Pinpoint the cell where the given text exists, returning its (X, Y) midpoint coordinate. 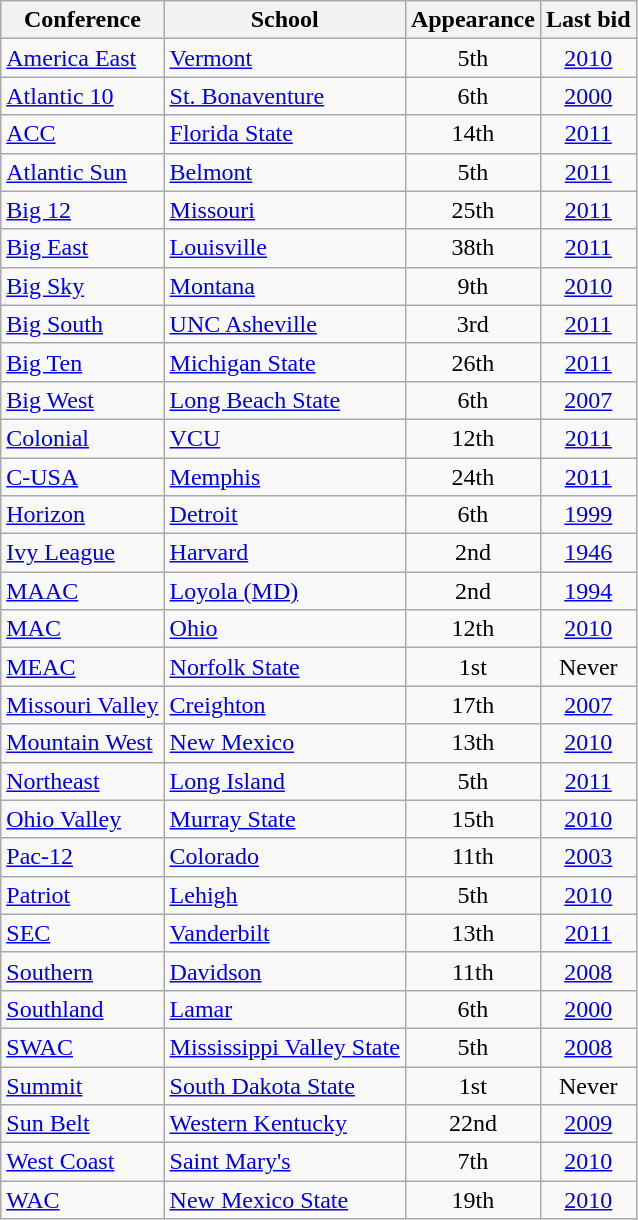
Saint Mary's (284, 1162)
24th (472, 477)
Lamar (284, 1009)
Southland (82, 1009)
UNC Asheville (284, 324)
Atlantic Sun (82, 172)
Missouri Valley (82, 705)
West Coast (82, 1162)
Long Island (284, 781)
26th (472, 362)
7th (472, 1162)
Conference (82, 20)
New Mexico State (284, 1200)
19th (472, 1200)
Pac-12 (82, 857)
ACC (82, 134)
Big East (82, 248)
Norfolk State (284, 667)
Big Ten (82, 362)
SWAC (82, 1047)
Big West (82, 400)
Vanderbilt (284, 933)
Mountain West (82, 743)
Big Sky (82, 286)
America East (82, 58)
Ohio (284, 629)
Vermont (284, 58)
Last bid (588, 20)
Atlantic 10 (82, 96)
15th (472, 819)
Southern (82, 971)
Ivy League (82, 553)
Sun Belt (82, 1124)
Colorado (284, 857)
38th (472, 248)
22nd (472, 1124)
Patriot (82, 895)
Horizon (82, 515)
Louisville (284, 248)
Detroit (284, 515)
Summit (82, 1085)
Big 12 (82, 210)
2003 (588, 857)
14th (472, 134)
Florida State (284, 134)
Western Kentucky (284, 1124)
Davidson (284, 971)
Northeast (82, 781)
Memphis (284, 477)
2009 (588, 1124)
WAC (82, 1200)
Michigan State (284, 362)
VCU (284, 438)
MAC (82, 629)
3rd (472, 324)
Murray State (284, 819)
MAAC (82, 591)
1994 (588, 591)
9th (472, 286)
Montana (284, 286)
C-USA (82, 477)
Colonial (82, 438)
School (284, 20)
1946 (588, 553)
Ohio Valley (82, 819)
Missouri (284, 210)
Big South (82, 324)
Mississippi Valley State (284, 1047)
17th (472, 705)
Long Beach State (284, 400)
St. Bonaventure (284, 96)
1999 (588, 515)
Appearance (472, 20)
Belmont (284, 172)
SEC (82, 933)
Harvard (284, 553)
Creighton (284, 705)
South Dakota State (284, 1085)
Loyola (MD) (284, 591)
MEAC (82, 667)
New Mexico (284, 743)
Lehigh (284, 895)
25th (472, 210)
